Output the (X, Y) coordinate of the center of the cell containing the given text.  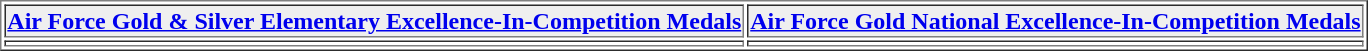
Air Force Gold National Excellence-In-Competition Medals (1055, 20)
Air Force Gold & Silver Elementary Excellence-In-Competition Medals (374, 20)
